Capture the cell that displays the provided text and extract its (x, y) central coordinate. 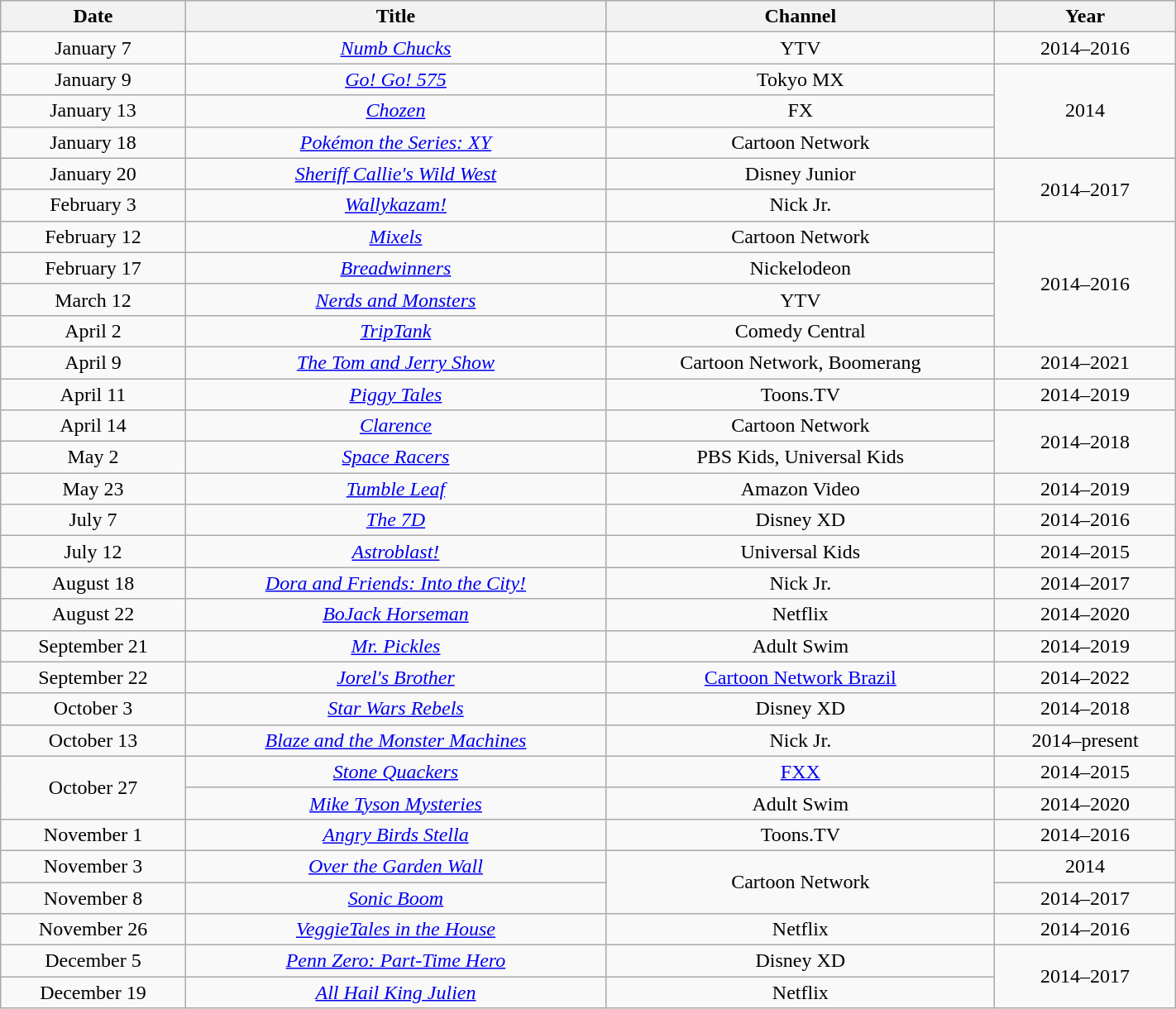
January 7 (93, 48)
Amazon Video (801, 489)
FX (801, 111)
December 5 (93, 961)
February 17 (93, 268)
October 3 (93, 709)
Go! Go! 575 (395, 79)
April 2 (93, 331)
Date (93, 17)
Sheriff Callie's Wild West (395, 174)
October 27 (93, 787)
May 23 (93, 489)
August 22 (93, 614)
Star Wars Rebels (395, 709)
Channel (801, 17)
TripTank (395, 331)
2014–2022 (1085, 677)
Blaze and the Monster Machines (395, 740)
Cartoon Network Brazil (801, 677)
Tokyo MX (801, 79)
Penn Zero: Part-Time Hero (395, 961)
Mike Tyson Mysteries (395, 803)
Chozen (395, 111)
BoJack Horseman (395, 614)
Dora and Friends: Into the City! (395, 583)
Comedy Central (801, 331)
July 12 (93, 552)
All Hail King Julien (395, 992)
November 8 (93, 897)
Piggy Tales (395, 395)
Stone Quackers (395, 772)
PBS Kids, Universal Kids (801, 457)
Astroblast! (395, 552)
Cartoon Network, Boomerang (801, 362)
Universal Kids (801, 552)
October 13 (93, 740)
February 3 (93, 205)
Tumble Leaf (395, 489)
November 3 (93, 866)
November 1 (93, 834)
Sonic Boom (395, 897)
VeggieTales in the House (395, 930)
Clarence (395, 426)
Jorel's Brother (395, 677)
September 21 (93, 646)
Breadwinners (395, 268)
Numb Chucks (395, 48)
Space Racers (395, 457)
January 18 (93, 142)
Angry Birds Stella (395, 834)
April 14 (93, 426)
Mr. Pickles (395, 646)
The Tom and Jerry Show (395, 362)
Title (395, 17)
FXX (801, 772)
Disney Junior (801, 174)
January 20 (93, 174)
Nickelodeon (801, 268)
July 7 (93, 520)
2014–2021 (1085, 362)
The 7D (395, 520)
Mixels (395, 237)
August 18 (93, 583)
December 19 (93, 992)
January 9 (93, 79)
May 2 (93, 457)
Over the Garden Wall (395, 866)
2014–present (1085, 740)
January 13 (93, 111)
February 12 (93, 237)
March 12 (93, 299)
Nerds and Monsters (395, 299)
September 22 (93, 677)
November 26 (93, 930)
Wallykazam! (395, 205)
April 11 (93, 395)
Pokémon the Series: XY (395, 142)
Year (1085, 17)
April 9 (93, 362)
